Pinpoint the cell where the given text exists, returning its [X, Y] midpoint coordinate. 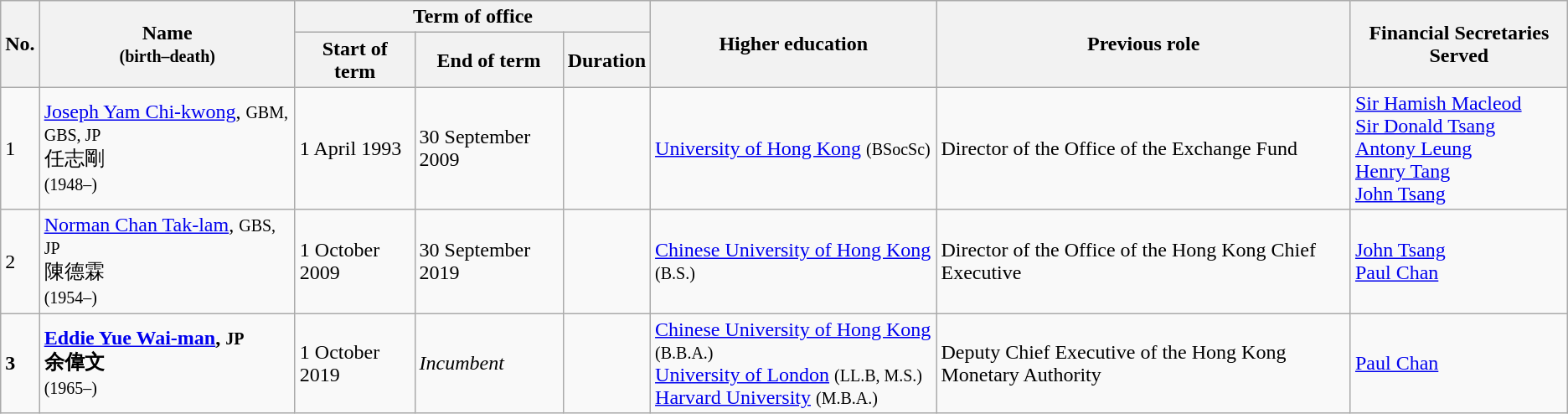
End of term [489, 60]
Paul Chan [1459, 364]
No. [20, 44]
Sir Hamish MacleodSir Donald TsangAntony LeungHenry TangJohn Tsang [1459, 148]
1 October 2019 [355, 364]
Start of term [355, 60]
Previous role [1143, 44]
1 [20, 148]
Deputy Chief Executive of the Hong Kong Monetary Authority [1143, 364]
Financial Secretaries Served [1459, 44]
3 [20, 364]
Chinese University of Hong Kong (B.S.) [794, 261]
Director of the Office of the Exchange Fund [1143, 148]
2 [20, 261]
Eddie Yue Wai-man, JP余偉文(1965–) [168, 364]
University of Hong Kong (BSocSc) [794, 148]
1 October 2009 [355, 261]
Norman Chan Tak-lam, GBS, JP陳德霖(1954–) [168, 261]
Higher education [794, 44]
Term of office [472, 17]
30 September 2019 [489, 261]
Duration [606, 60]
1 April 1993 [355, 148]
Joseph Yam Chi-kwong, GBM, GBS, JP任志剛(1948–) [168, 148]
Name(birth–death) [168, 44]
Incumbent [489, 364]
30 September 2009 [489, 148]
Chinese University of Hong Kong (B.B.A.)University of London (LL.B, M.S.)Harvard University (M.B.A.) [794, 364]
Director of the Office of the Hong Kong Chief Executive [1143, 261]
John TsangPaul Chan [1459, 261]
